Pinpoint the cell where the given text exists, returning its (x, y) midpoint coordinate. 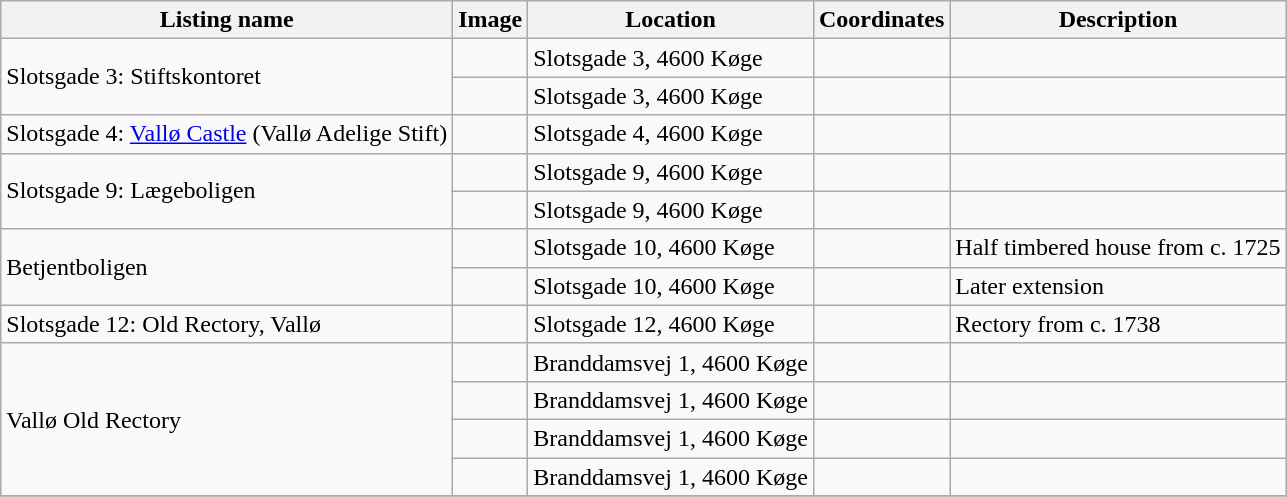
Image (490, 20)
Slotsgade 12, 4600 Køge (671, 324)
Coordinates (881, 20)
Half timbered house from c. 1725 (1118, 248)
Description (1118, 20)
Slotsgade 12: Old Rectory, Vallø (227, 324)
Listing name (227, 20)
Vallø Old Rectory (227, 419)
Slotsgade 9: Lægeboligen (227, 191)
Rectory from c. 1738 (1118, 324)
Betjentboligen (227, 267)
Later extension (1118, 286)
Location (671, 20)
Slotsgade 3: Stiftskontoret (227, 77)
Slotsgade 4, 4600 Køge (671, 134)
Slotsgade 4: Vallø Castle (Vallø Adelige Stift) (227, 134)
